Find where the given text appears and provide that cell's center as [X, Y] coordinate. 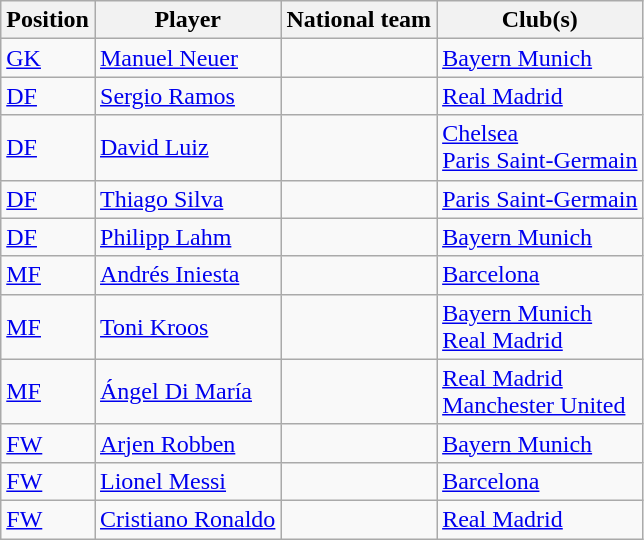
Ángel Di María [187, 392]
Real Madrid Manchester United [540, 392]
Chelsea Paris Saint-Germain [540, 148]
Bayern Munich Real Madrid [540, 326]
National team [359, 20]
Arjen Robben [187, 443]
Philipp Lahm [187, 237]
David Luiz [187, 148]
Manuel Neuer [187, 58]
Player [187, 20]
Thiago Silva [187, 199]
Toni Kroos [187, 326]
Paris Saint-Germain [540, 199]
Club(s) [540, 20]
Sergio Ramos [187, 96]
Lionel Messi [187, 481]
GK [48, 58]
Position [48, 20]
Cristiano Ronaldo [187, 519]
Andrés Iniesta [187, 275]
